Return the (x, y) coordinate for the center point of the cell that contains the specified text.  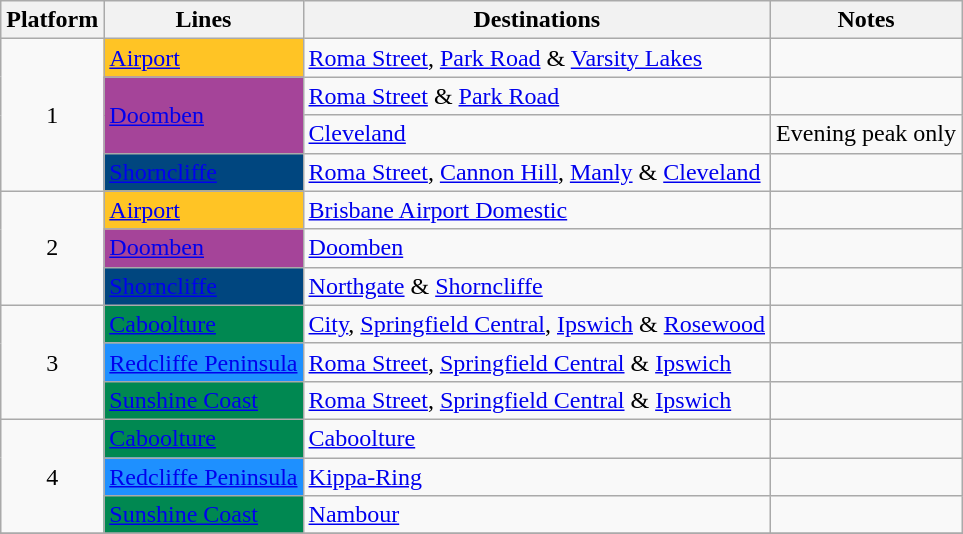
Brisbane Airport Domestic (537, 210)
Roma Street & Park Road (537, 96)
City, Springfield Central, Ipswich & Rosewood (537, 324)
Notes (866, 20)
Evening peak only (866, 134)
2 (52, 248)
Kippa-Ring (537, 477)
Roma Street, Park Road & Varsity Lakes (537, 58)
Destinations (537, 20)
Lines (204, 20)
Roma Street, Cannon Hill, Manly & Cleveland (537, 172)
Nambour (537, 515)
3 (52, 362)
4 (52, 476)
Cleveland (537, 134)
Platform (52, 20)
1 (52, 115)
Northgate & Shorncliffe (537, 286)
